Identify which cell holds the provided text, then report its [X, Y] central coordinate. 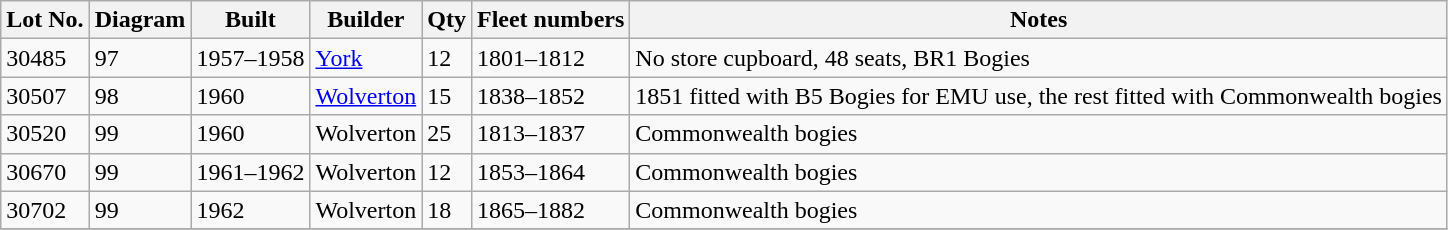
Built [250, 20]
Diagram [140, 20]
1838–1852 [550, 96]
York [366, 58]
30520 [45, 134]
18 [447, 210]
97 [140, 58]
No store cupboard, 48 seats, BR1 Bogies [1039, 58]
15 [447, 96]
Qty [447, 20]
25 [447, 134]
Builder [366, 20]
1801–1812 [550, 58]
Lot No. [45, 20]
1813–1837 [550, 134]
1961–1962 [250, 172]
1865–1882 [550, 210]
30702 [45, 210]
Fleet numbers [550, 20]
1962 [250, 210]
30670 [45, 172]
1853–1864 [550, 172]
98 [140, 96]
30485 [45, 58]
Notes [1039, 20]
1957–1958 [250, 58]
1851 fitted with B5 Bogies for EMU use, the rest fitted with Commonwealth bogies [1039, 96]
30507 [45, 96]
